Return the (x, y) coordinate for the center point of the cell that contains the specified text.  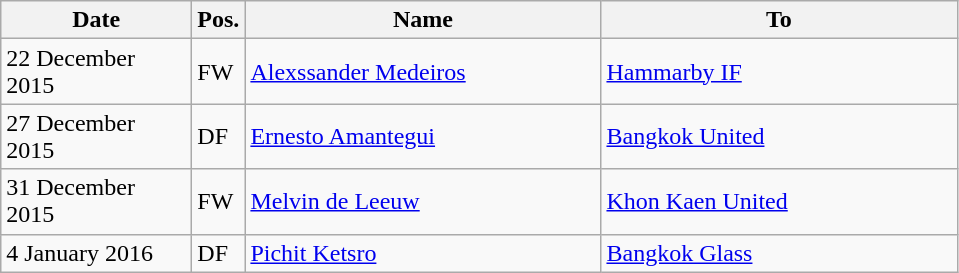
Alexssander Medeiros (423, 72)
Bangkok Glass (779, 253)
Hammarby IF (779, 72)
Date (96, 20)
Pos. (218, 20)
To (779, 20)
Melvin de Leeuw (423, 202)
4 January 2016 (96, 253)
31 December 2015 (96, 202)
Khon Kaen United (779, 202)
Bangkok United (779, 136)
Name (423, 20)
Ernesto Amantegui (423, 136)
22 December 2015 (96, 72)
Pichit Ketsro (423, 253)
27 December 2015 (96, 136)
